Output the [X, Y] coordinate of the center of the cell containing the given text.  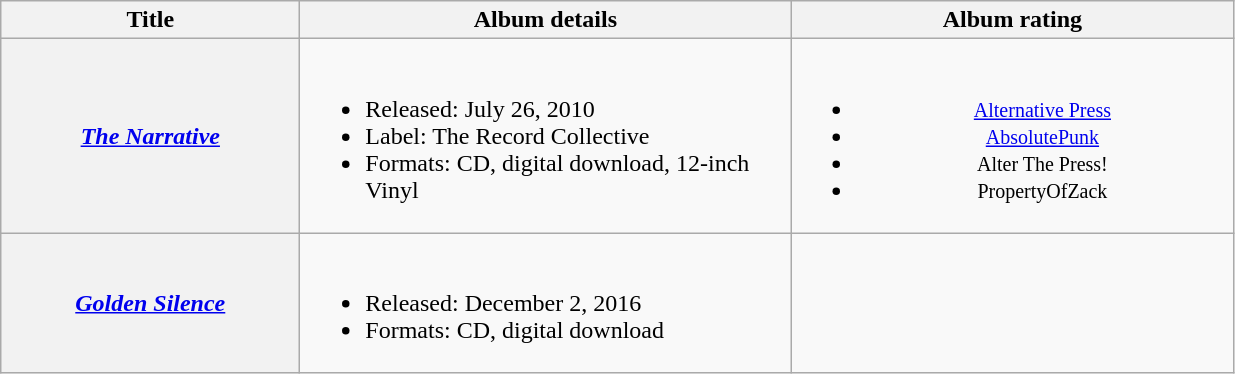
Title [150, 20]
Alternative Press AbsolutePunk Alter The Press! PropertyOfZack [1012, 136]
Album rating [1012, 20]
Golden Silence [150, 303]
Album details [546, 20]
Released: July 26, 2010Label: The Record CollectiveFormats: CD, digital download, 12-inch Vinyl [546, 136]
The Narrative [150, 136]
Released: December 2, 2016Formats: CD, digital download [546, 303]
